Output the [x, y] coordinate of the center of the cell containing the given text.  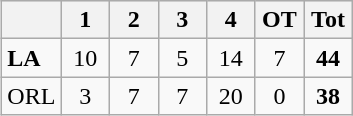
44 [328, 58]
4 [232, 20]
LA [32, 58]
OT [280, 20]
1 [86, 20]
38 [328, 96]
ORL [32, 96]
5 [182, 58]
2 [134, 20]
14 [232, 58]
20 [232, 96]
Tot [328, 20]
10 [86, 58]
0 [280, 96]
